Locate the cell with the specified text and output its [x, y] center coordinate. 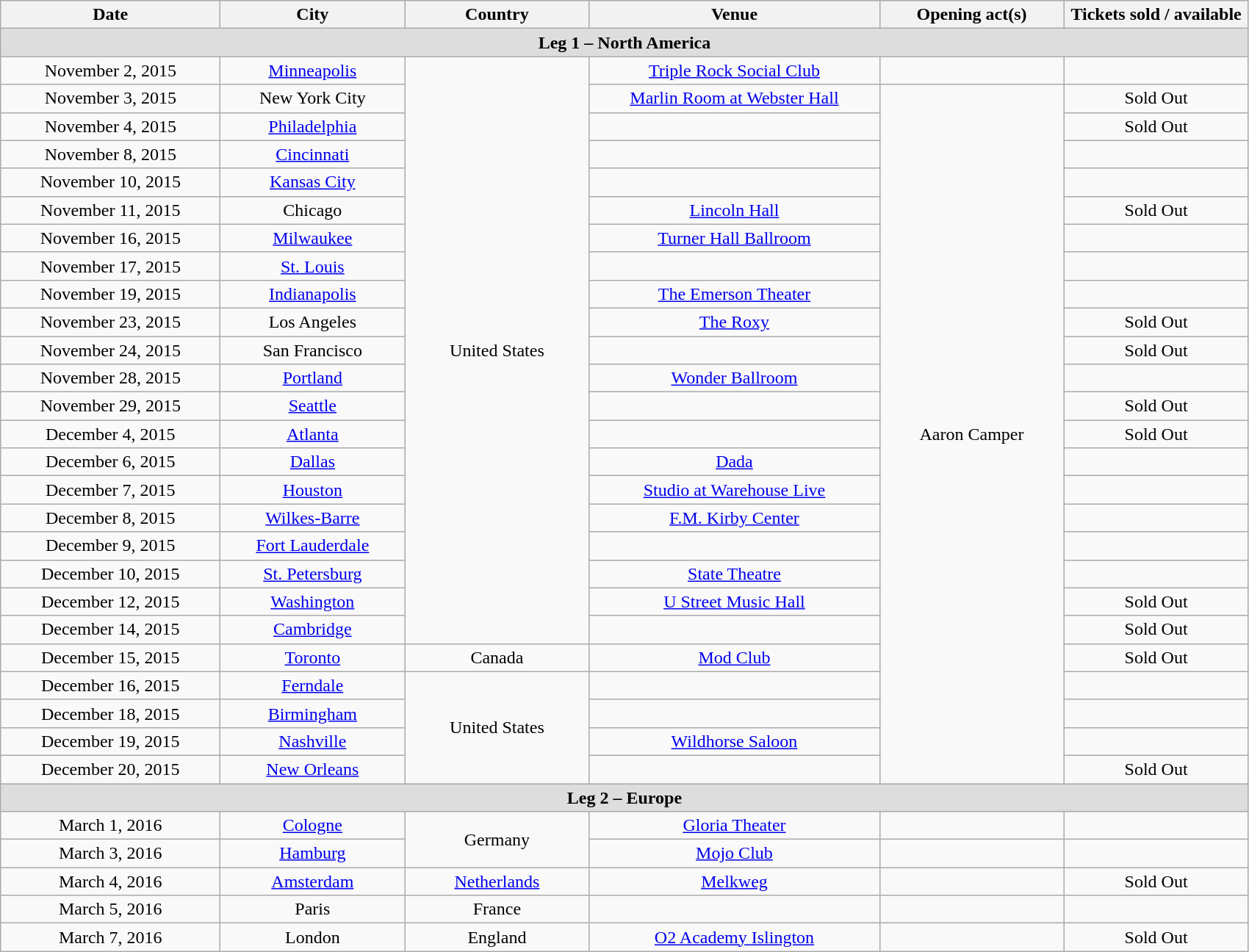
Venue [735, 15]
Marlin Room at Webster Hall [735, 98]
Cologne [313, 826]
November 28, 2015 [110, 378]
Wilkes-Barre [313, 518]
New Orleans [313, 769]
Melkweg [735, 881]
December 12, 2015 [110, 602]
December 20, 2015 [110, 769]
Wildhorse Saloon [735, 741]
December 14, 2015 [110, 630]
Dallas [313, 462]
Gloria Theater [735, 826]
The Emerson Theater [735, 294]
Toronto [313, 657]
November 10, 2015 [110, 182]
March 7, 2016 [110, 937]
Chicago [313, 210]
Paris [313, 909]
November 4, 2015 [110, 126]
March 4, 2016 [110, 881]
December 10, 2015 [110, 574]
Minneapolis [313, 71]
Date [110, 15]
The Roxy [735, 322]
December 9, 2015 [110, 546]
Los Angeles [313, 322]
Opening act(s) [971, 15]
St. Louis [313, 266]
November 2, 2015 [110, 71]
December 7, 2015 [110, 490]
December 18, 2015 [110, 713]
March 5, 2016 [110, 909]
Studio at Warehouse Live [735, 490]
St. Petersburg [313, 574]
November 11, 2015 [110, 210]
November 17, 2015 [110, 266]
Seattle [313, 406]
December 19, 2015 [110, 741]
Hamburg [313, 854]
December 8, 2015 [110, 518]
Mojo Club [735, 854]
November 23, 2015 [110, 322]
Canada [497, 657]
Houston [313, 490]
Leg 1 – North America [624, 43]
November 3, 2015 [110, 98]
Cambridge [313, 630]
Tickets sold / available [1156, 15]
March 3, 2016 [110, 854]
November 16, 2015 [110, 238]
Milwaukee [313, 238]
Lincoln Hall [735, 210]
Netherlands [497, 881]
Portland [313, 378]
London [313, 937]
December 16, 2015 [110, 685]
Fort Lauderdale [313, 546]
Washington [313, 602]
Wonder Ballroom [735, 378]
December 15, 2015 [110, 657]
Kansas City [313, 182]
F.M. Kirby Center [735, 518]
New York City [313, 98]
Country [497, 15]
England [497, 937]
City [313, 15]
November 29, 2015 [110, 406]
Germany [497, 840]
State Theatre [735, 574]
Turner Hall Ballroom [735, 238]
March 1, 2016 [110, 826]
December 4, 2015 [110, 434]
Triple Rock Social Club [735, 71]
Dada [735, 462]
France [497, 909]
Ferndale [313, 685]
Aaron Camper [971, 434]
Indianapolis [313, 294]
November 8, 2015 [110, 154]
Mod Club [735, 657]
Leg 2 – Europe [624, 797]
Amsterdam [313, 881]
November 19, 2015 [110, 294]
Birmingham [313, 713]
U Street Music Hall [735, 602]
O2 Academy Islington [735, 937]
December 6, 2015 [110, 462]
Cincinnati [313, 154]
Nashville [313, 741]
Philadelphia [313, 126]
San Francisco [313, 350]
November 24, 2015 [110, 350]
Atlanta [313, 434]
